Capture the cell that displays the provided text and extract its (X, Y) central coordinate. 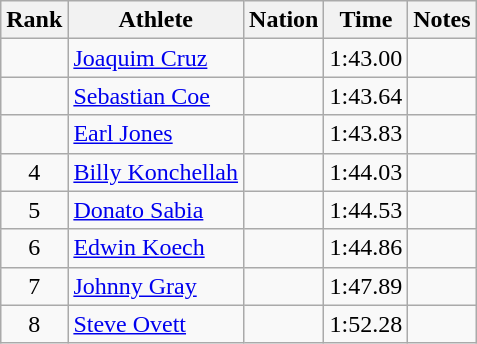
Earl Jones (156, 134)
Billy Konchellah (156, 172)
1:43.64 (366, 96)
Johnny Gray (156, 286)
Nation (284, 20)
1:44.53 (366, 210)
1:43.83 (366, 134)
1:47.89 (366, 286)
1:44.86 (366, 248)
Time (366, 20)
Joaquim Cruz (156, 58)
7 (34, 286)
1:44.03 (366, 172)
1:43.00 (366, 58)
Edwin Koech (156, 248)
1:52.28 (366, 324)
Rank (34, 20)
Steve Ovett (156, 324)
4 (34, 172)
Notes (442, 20)
5 (34, 210)
Athlete (156, 20)
Sebastian Coe (156, 96)
8 (34, 324)
6 (34, 248)
Donato Sabia (156, 210)
